Search for the cell housing the specified text and yield its [x, y] center coordinate. 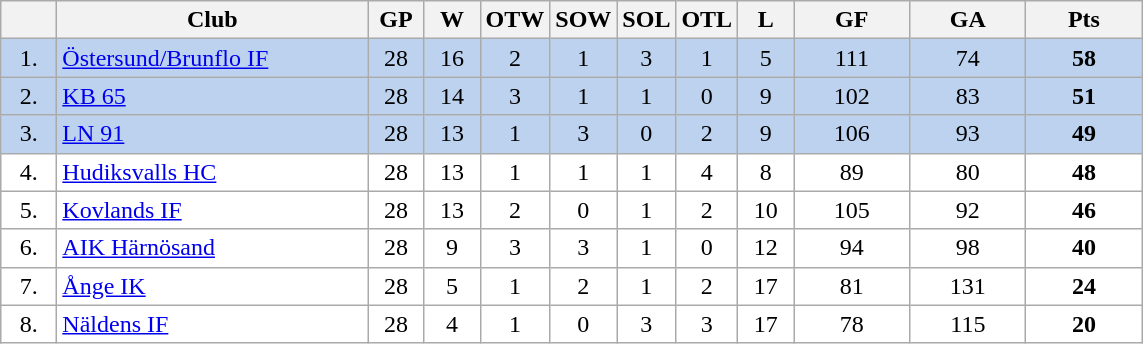
94 [852, 248]
Näldens IF [212, 324]
46 [1084, 210]
93 [968, 134]
74 [968, 58]
5. [29, 210]
GA [968, 20]
Östersund/Brunflo IF [212, 58]
OTW [515, 20]
83 [968, 96]
14 [452, 96]
GF [852, 20]
115 [968, 324]
12 [766, 248]
8 [766, 172]
8. [29, 324]
89 [852, 172]
Club [212, 20]
106 [852, 134]
80 [968, 172]
92 [968, 210]
24 [1084, 286]
Ånge IK [212, 286]
6. [29, 248]
105 [852, 210]
AIK Härnösand [212, 248]
3. [29, 134]
51 [1084, 96]
Kovlands IF [212, 210]
102 [852, 96]
111 [852, 58]
7. [29, 286]
LN 91 [212, 134]
GP [396, 20]
Hudiksvalls HC [212, 172]
W [452, 20]
10 [766, 210]
48 [1084, 172]
KB 65 [212, 96]
SOL [646, 20]
2. [29, 96]
4. [29, 172]
98 [968, 248]
81 [852, 286]
40 [1084, 248]
78 [852, 324]
Pts [1084, 20]
49 [1084, 134]
SOW [584, 20]
16 [452, 58]
131 [968, 286]
OTL [707, 20]
58 [1084, 58]
L [766, 20]
1. [29, 58]
20 [1084, 324]
